Scan for the cell matching the given text and deliver its (x, y) coordinate at center. 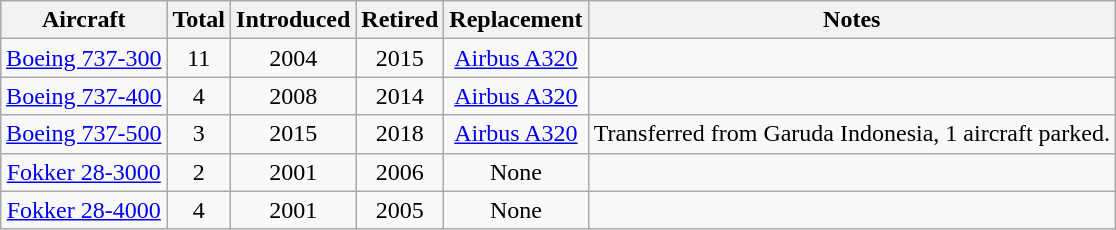
Fokker 28-3000 (84, 172)
3 (199, 134)
2 (199, 172)
Boeing 737-400 (84, 96)
2005 (400, 210)
2006 (400, 172)
2004 (294, 58)
Fokker 28-4000 (84, 210)
Replacement (516, 20)
Total (199, 20)
Introduced (294, 20)
Transferred from Garuda Indonesia, 1 aircraft parked. (852, 134)
2014 (400, 96)
Boeing 737-500 (84, 134)
2018 (400, 134)
Aircraft (84, 20)
Retired (400, 20)
Notes (852, 20)
Boeing 737-300 (84, 58)
2008 (294, 96)
11 (199, 58)
